Output the [X, Y] coordinate of the center of the cell containing the given text.  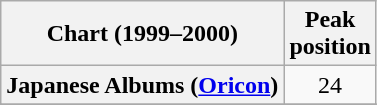
Japanese Albums (Oricon) [142, 85]
24 [330, 85]
Chart (1999–2000) [142, 34]
Peakposition [330, 34]
